Return the [X, Y] coordinate for the center point of the cell that contains the specified text.  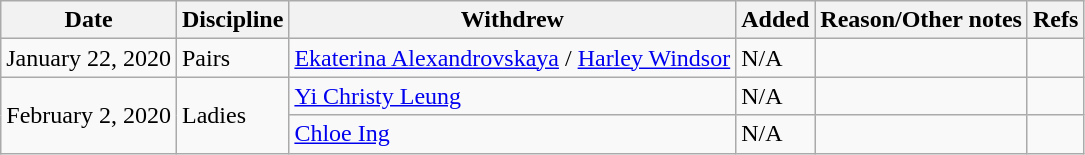
February 2, 2020 [89, 115]
Ladies [232, 115]
Pairs [232, 58]
Added [776, 20]
January 22, 2020 [89, 58]
Date [89, 20]
Ekaterina Alexandrovskaya / Harley Windsor [512, 58]
Reason/Other notes [922, 20]
Chloe Ing [512, 134]
Yi Christy Leung [512, 96]
Refs [1055, 20]
Discipline [232, 20]
Withdrew [512, 20]
